From the cell containing the given text, extract its center point as [x, y] coordinate. 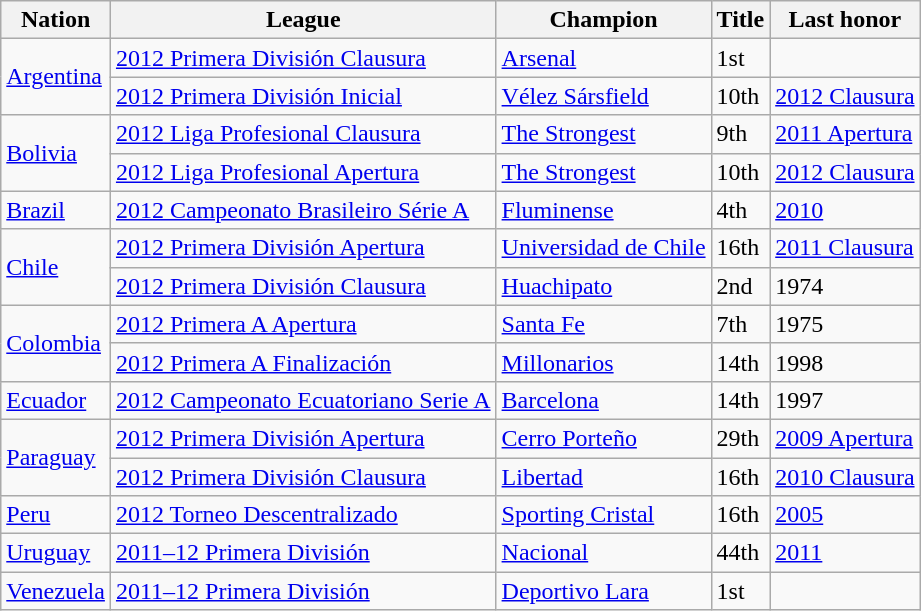
Argentina [56, 77]
Peru [56, 515]
1998 [845, 362]
2012 Campeonato Ecuatoriano Serie A [303, 400]
Barcelona [604, 400]
Colombia [56, 343]
2010 Clausura [845, 477]
Nacional [604, 553]
2009 Apertura [845, 438]
2010 [845, 210]
4th [740, 210]
2012 Torneo Descentralizado [303, 515]
Sporting Cristal [604, 515]
Millonarios [604, 362]
Paraguay [56, 457]
League [303, 20]
1974 [845, 286]
2nd [740, 286]
Santa Fe [604, 324]
9th [740, 134]
2011 Clausura [845, 248]
44th [740, 553]
Deportivo Lara [604, 591]
Cerro Porteño [604, 438]
7th [740, 324]
Huachipato [604, 286]
Nation [56, 20]
2012 Primera División Inicial [303, 96]
2012 Liga Profesional Clausura [303, 134]
2012 Primera A Apertura [303, 324]
Fluminense [604, 210]
1975 [845, 324]
Libertad [604, 477]
Brazil [56, 210]
Venezuela [56, 591]
Bolivia [56, 153]
29th [740, 438]
Uruguay [56, 553]
1997 [845, 400]
2011 [845, 553]
Last honor [845, 20]
2005 [845, 515]
2011 Apertura [845, 134]
2012 Campeonato Brasileiro Série A [303, 210]
Arsenal [604, 58]
Universidad de Chile [604, 248]
2012 Primera A Finalización [303, 362]
Vélez Sársfield [604, 96]
Ecuador [56, 400]
Title [740, 20]
2012 Liga Profesional Apertura [303, 172]
Chile [56, 267]
Champion [604, 20]
